For the text-containing cell, return its midpoint in [X, Y] coordinate format. 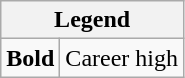
Career high [122, 58]
Legend [92, 20]
Bold [30, 58]
